Capture the cell that displays the provided text and extract its (X, Y) central coordinate. 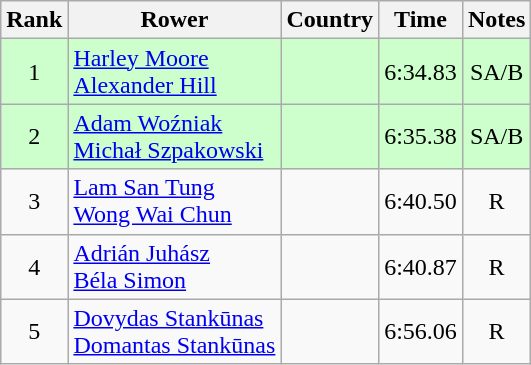
5 (34, 332)
6:34.83 (421, 72)
Rank (34, 20)
3 (34, 202)
Harley MooreAlexander Hill (174, 72)
6:35.38 (421, 136)
6:40.87 (421, 266)
2 (34, 136)
Lam San TungWong Wai Chun (174, 202)
Rower (174, 20)
6:40.50 (421, 202)
Adam WoźniakMichał Szpakowski (174, 136)
Adrián JuhászBéla Simon (174, 266)
Notes (496, 20)
4 (34, 266)
6:56.06 (421, 332)
Time (421, 20)
Dovydas StankūnasDomantas Stankūnas (174, 332)
Country (330, 20)
1 (34, 72)
